Return (x, y) of the center of cell containing provided text 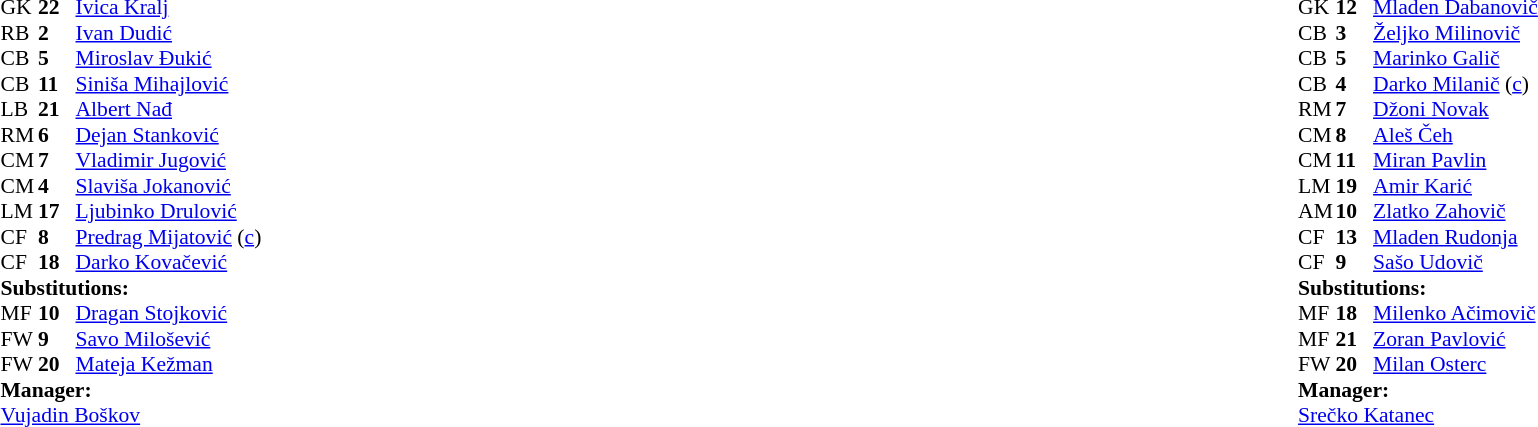
Milenko Ačimovič (1456, 313)
Darko Milanič (c) (1456, 84)
AM (1317, 211)
13 (1355, 237)
17 (57, 211)
Zoran Pavlović (1456, 339)
Albert Nađ (169, 109)
Dragan Stojković (169, 313)
Milan Osterc (1456, 365)
Dejan Stanković (169, 135)
LB (19, 109)
Vladimir Jugović (169, 161)
Marinko Galič (1456, 59)
Amir Karić (1456, 186)
Savo Milošević (169, 339)
19 (1355, 186)
RB (19, 33)
Sašo Udovič (1456, 263)
2 (57, 33)
Ivan Dudić (169, 33)
6 (57, 135)
Željko Milinovič (1456, 33)
Darko Kovačević (169, 263)
3 (1355, 33)
Miroslav Đukić (169, 59)
Mateja Kežman (169, 365)
Zlatko Zahovič (1456, 211)
Predrag Mijatović (c) (169, 237)
Mladen Rudonja (1456, 237)
Džoni Novak (1456, 109)
Aleš Čeh (1456, 135)
Siniša Mihajlović (169, 84)
Slaviša Jokanović (169, 186)
Ljubinko Drulović (169, 211)
Miran Pavlin (1456, 161)
